Locate the cell with the specified text and output its [x, y] center coordinate. 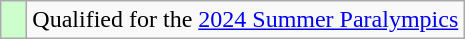
Qualified for the 2024 Summer Paralympics [246, 20]
